Output the (X, Y) coordinate of the center of the cell containing the given text.  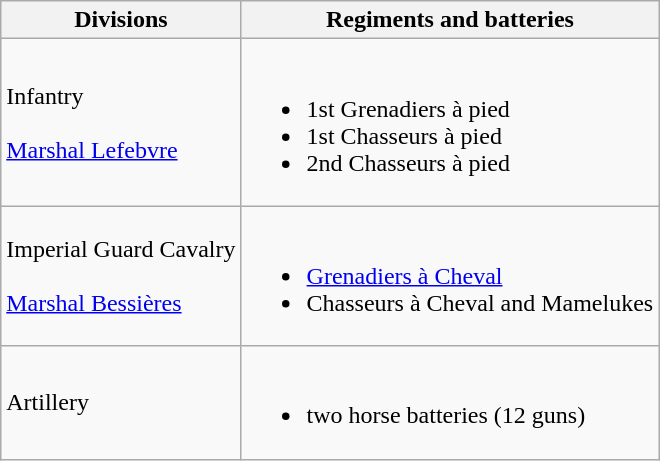
two horse batteries (12 guns) (450, 402)
1st Grenadiers à pied1st Chasseurs à pied2nd Chasseurs à pied (450, 122)
Regiments and batteries (450, 20)
Imperial Guard Cavalry Marshal Bessières (121, 276)
Infantry Marshal Lefebvre (121, 122)
Divisions (121, 20)
Artillery (121, 402)
Grenadiers à ChevalChasseurs à Cheval and Mamelukes (450, 276)
